Find where the given text appears and provide that cell's center as [x, y] coordinate. 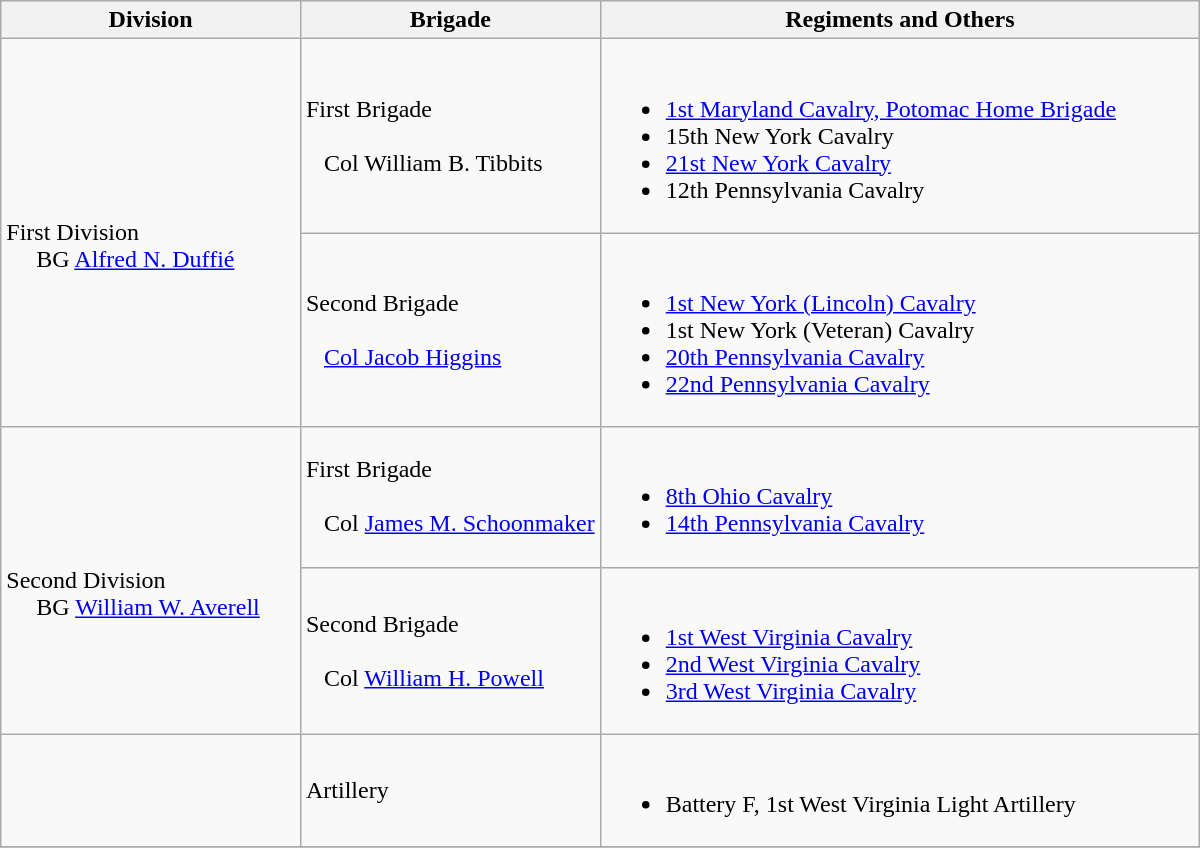
1st New York (Lincoln) Cavalry1st New York (Veteran) Cavalry20th Pennsylvania Cavalry22nd Pennsylvania Cavalry [900, 330]
First Brigade Col James M. Schoonmaker [450, 497]
Artillery [450, 790]
Division [151, 20]
1st Maryland Cavalry, Potomac Home Brigade15th New York Cavalry21st New York Cavalry12th Pennsylvania Cavalry [900, 136]
Second Division BG William W. Averell [151, 580]
1st West Virginia Cavalry2nd West Virginia Cavalry3rd West Virginia Cavalry [900, 650]
Regiments and Others [900, 20]
Second Brigade Col William H. Powell [450, 650]
First Division BG Alfred N. Duffié [151, 233]
Second Brigade Col Jacob Higgins [450, 330]
8th Ohio Cavalry14th Pennsylvania Cavalry [900, 497]
Brigade [450, 20]
Battery F, 1st West Virginia Light Artillery [900, 790]
First Brigade Col William B. Tibbits [450, 136]
